Determine the (X, Y) coordinate at the center of the cell enclosing the given text.  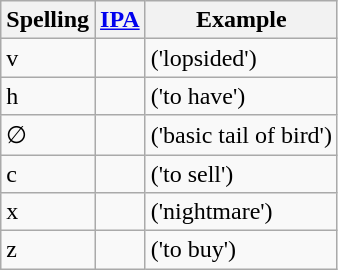
('basic tail of bird') (241, 135)
('nightmare') (241, 212)
('to buy') (241, 250)
z (48, 250)
c (48, 173)
IPA (120, 20)
('lopsided') (241, 58)
v (48, 58)
∅ (48, 135)
Example (241, 20)
Spelling (48, 20)
x (48, 212)
('to sell') (241, 173)
('to have') (241, 96)
h (48, 96)
